Capture the cell that displays the provided text and extract its [x, y] central coordinate. 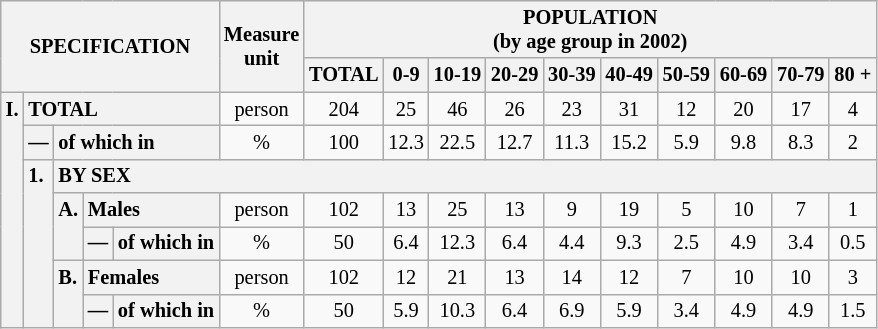
9 [572, 210]
46 [458, 109]
20 [744, 109]
POPULATION (by age group in 2002) [590, 29]
1.5 [852, 311]
21 [458, 277]
60-69 [744, 75]
9.8 [744, 142]
4.4 [572, 243]
1. [38, 243]
10.3 [458, 311]
2 [852, 142]
3 [852, 277]
I. [12, 210]
17 [800, 109]
BY SEX [466, 176]
0-9 [406, 75]
A. [68, 226]
14 [572, 277]
2.5 [686, 243]
5 [686, 210]
SPECIFICATION [110, 46]
40-49 [628, 75]
1 [852, 210]
11.3 [572, 142]
9.3 [628, 243]
Females [151, 277]
22.5 [458, 142]
10-19 [458, 75]
26 [514, 109]
80 + [852, 75]
Males [151, 210]
Measure unit [262, 46]
30-39 [572, 75]
20-29 [514, 75]
0.5 [852, 243]
100 [344, 142]
8.3 [800, 142]
50-59 [686, 75]
4 [852, 109]
31 [628, 109]
6.9 [572, 311]
204 [344, 109]
19 [628, 210]
70-79 [800, 75]
23 [572, 109]
15.2 [628, 142]
B. [68, 294]
12.7 [514, 142]
